From the cell containing the given text, extract its center point as [X, Y] coordinate. 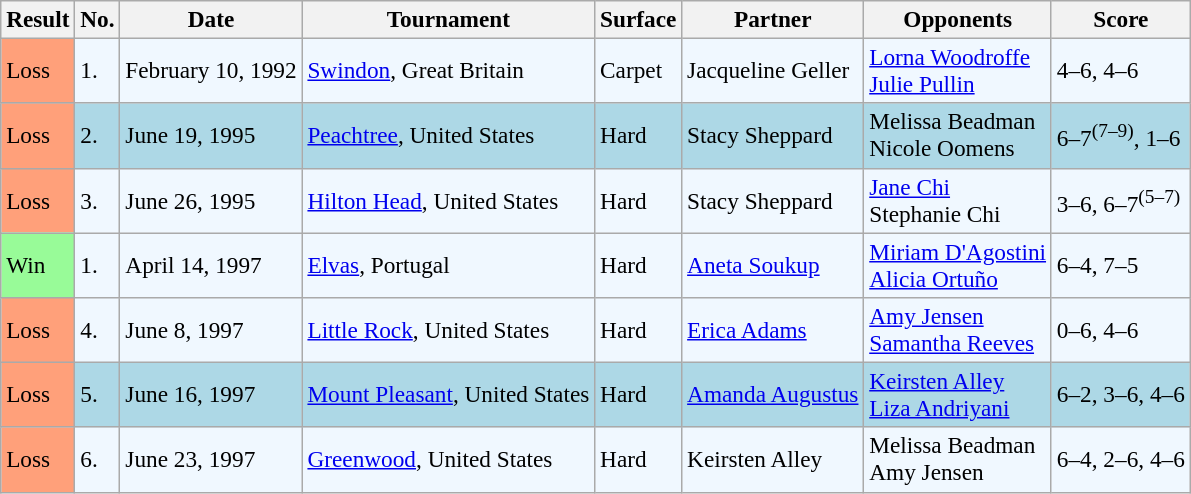
June 26, 1995 [211, 200]
6–2, 3–6, 4–6 [1120, 394]
3. [98, 200]
April 14, 1997 [211, 264]
3–6, 6–7(5–7) [1120, 200]
Carpet [638, 70]
Mount Pleasant, United States [448, 394]
6. [98, 460]
Greenwood, United States [448, 460]
June 19, 1995 [211, 136]
February 10, 1992 [211, 70]
Jane Chi Stephanie Chi [958, 200]
Peachtree, United States [448, 136]
Date [211, 19]
No. [98, 19]
Surface [638, 19]
Score [1120, 19]
June 8, 1997 [211, 330]
Amy Jensen Samantha Reeves [958, 330]
Little Rock, United States [448, 330]
0–6, 4–6 [1120, 330]
Erica Adams [773, 330]
Keirsten Alley Liza Andriyani [958, 394]
Melissa Beadman Amy Jensen [958, 460]
2. [98, 136]
Keirsten Alley [773, 460]
5. [98, 394]
Amanda Augustus [773, 394]
Melissa Beadman Nicole Oomens [958, 136]
Aneta Soukup [773, 264]
Miriam D'Agostini Alicia Ortuño [958, 264]
6–4, 2–6, 4–6 [1120, 460]
June 23, 1997 [211, 460]
Win [38, 264]
June 16, 1997 [211, 394]
Hilton Head, United States [448, 200]
4. [98, 330]
Jacqueline Geller [773, 70]
Swindon, Great Britain [448, 70]
Opponents [958, 19]
6–4, 7–5 [1120, 264]
Elvas, Portugal [448, 264]
Tournament [448, 19]
Lorna Woodroffe Julie Pullin [958, 70]
6–7(7–9), 1–6 [1120, 136]
Partner [773, 19]
4–6, 4–6 [1120, 70]
Result [38, 19]
